Determine the [x, y] coordinate at the center of the cell enclosing the given text.  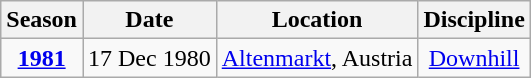
Downhill [474, 58]
Altenmarkt, Austria [317, 58]
1981 [42, 58]
Discipline [474, 20]
Date [149, 20]
Season [42, 20]
17 Dec 1980 [149, 58]
Location [317, 20]
